Detect which cell encompasses the target text, then output its (X, Y) center coordinate. 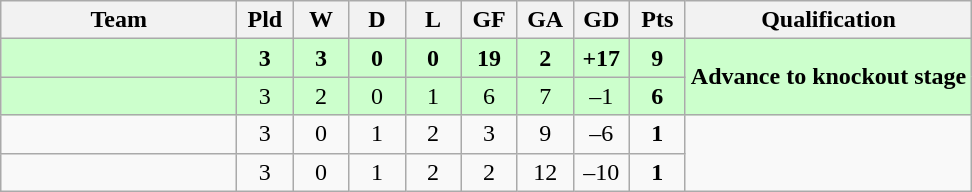
7 (545, 96)
Advance to knockout stage (828, 77)
Team (119, 20)
–10 (601, 172)
GF (489, 20)
Pts (657, 20)
GA (545, 20)
19 (489, 58)
+17 (601, 58)
D (377, 20)
–1 (601, 96)
12 (545, 172)
Pld (265, 20)
Qualification (828, 20)
GD (601, 20)
L (433, 20)
–6 (601, 134)
W (321, 20)
